Detect which cell encompasses the target text, then output its (x, y) center coordinate. 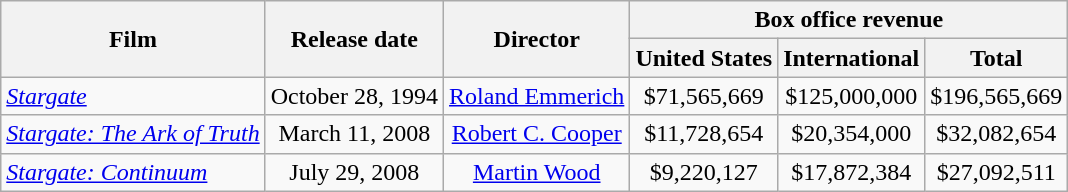
International (852, 58)
$11,728,654 (704, 134)
October 28, 1994 (354, 96)
$17,872,384 (852, 172)
$9,220,127 (704, 172)
Total (996, 58)
$196,565,669 (996, 96)
July 29, 2008 (354, 172)
Stargate (133, 96)
$20,354,000 (852, 134)
$32,082,654 (996, 134)
March 11, 2008 (354, 134)
Release date (354, 39)
Box office revenue (849, 20)
$125,000,000 (852, 96)
Stargate: Continuum (133, 172)
Robert C. Cooper (537, 134)
United States (704, 58)
Roland Emmerich (537, 96)
$71,565,669 (704, 96)
$27,092,511 (996, 172)
Director (537, 39)
Film (133, 39)
Martin Wood (537, 172)
Stargate: The Ark of Truth (133, 134)
